Scan for the cell matching the given text and deliver its [x, y] coordinate at center. 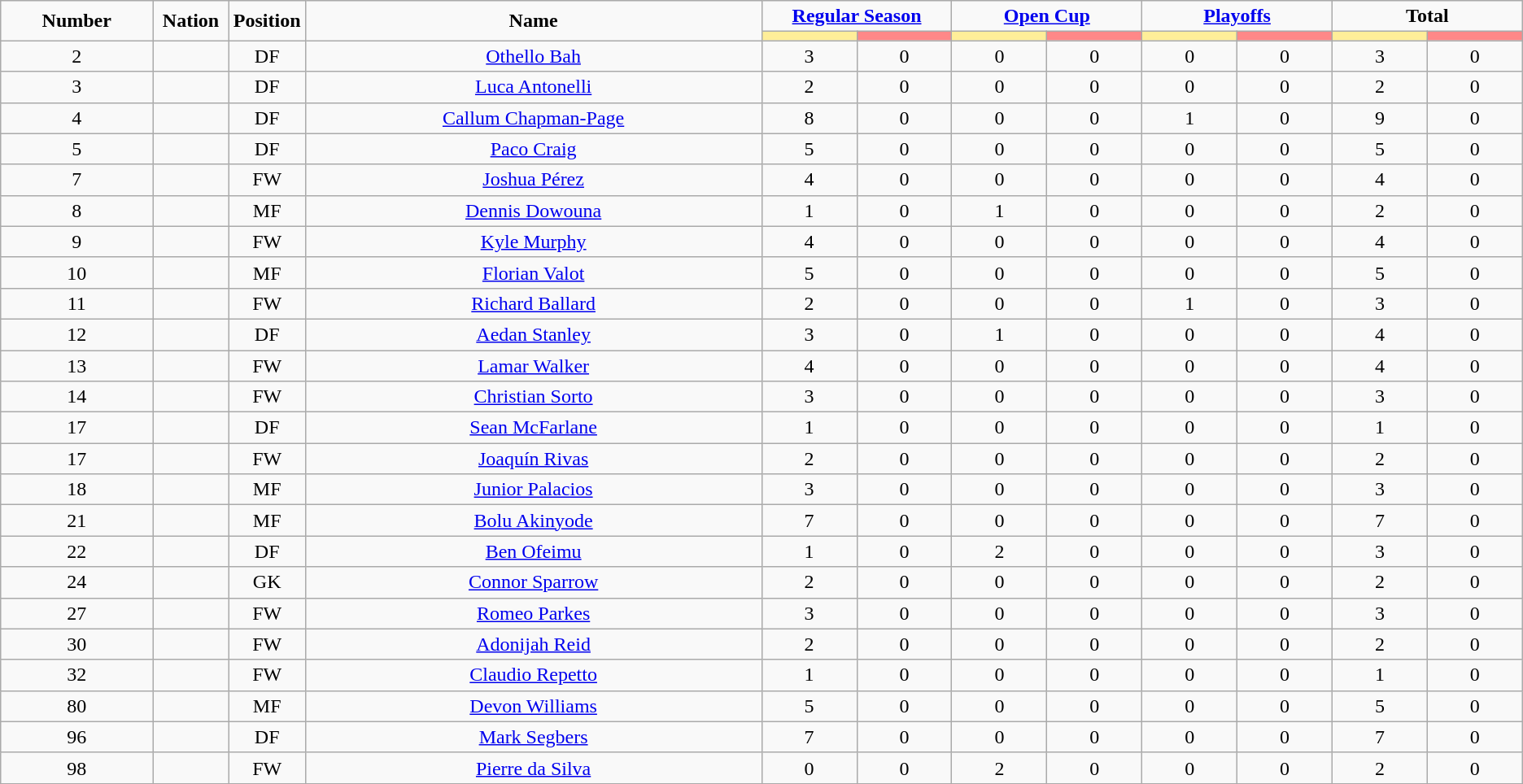
Romeo Parkes [534, 613]
Kyle Murphy [534, 242]
Florian Valot [534, 272]
10 [76, 272]
Claudio Repetto [534, 675]
14 [76, 397]
Dennis Dowouna [534, 211]
96 [76, 737]
Junior Palacios [534, 490]
Number [76, 21]
Aedan Stanley [534, 334]
Adonijah Reid [534, 644]
Nation [191, 21]
Pierre da Silva [534, 768]
Ben Ofeimu [534, 551]
Open Cup [1047, 16]
21 [76, 520]
98 [76, 768]
Devon Williams [534, 706]
80 [76, 706]
Othello Bah [534, 56]
Connor Sparrow [534, 582]
Paco Craig [534, 149]
12 [76, 334]
Callum Chapman-Page [534, 118]
32 [76, 675]
Richard Ballard [534, 303]
Joshua Pérez [534, 180]
24 [76, 582]
Position [267, 21]
Luca Antonelli [534, 87]
Bolu Akinyode [534, 520]
Mark Segbers [534, 737]
Playoffs [1237, 16]
Regular Season [857, 16]
GK [267, 582]
Christian Sorto [534, 397]
Name [534, 21]
27 [76, 613]
18 [76, 490]
30 [76, 644]
Lamar Walker [534, 365]
Sean McFarlane [534, 428]
13 [76, 365]
Joaquín Rivas [534, 459]
Total [1427, 16]
22 [76, 551]
11 [76, 303]
